Output the [x, y] coordinate of the center of the cell containing the given text.  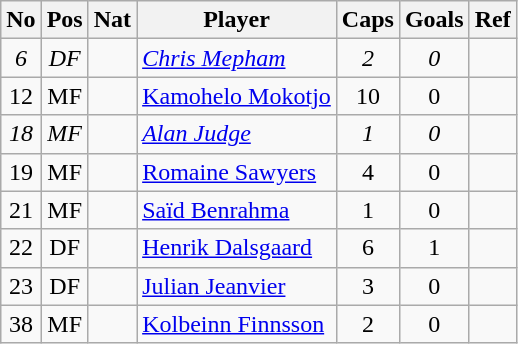
10 [368, 96]
19 [21, 172]
Romaine Sawyers [237, 172]
Kolbeinn Finnsson [237, 324]
No [21, 20]
22 [21, 248]
Caps [368, 20]
Chris Mepham [237, 58]
Kamohelo Mokotjo [237, 96]
12 [21, 96]
Henrik Dalsgaard [237, 248]
Player [237, 20]
23 [21, 286]
Ref [492, 20]
Pos [64, 20]
Julian Jeanvier [237, 286]
4 [368, 172]
3 [368, 286]
18 [21, 134]
38 [21, 324]
Alan Judge [237, 134]
Saïd Benrahma [237, 210]
Nat [112, 20]
21 [21, 210]
Goals [434, 20]
